Output the [x, y] coordinate of the center of the cell containing the given text.  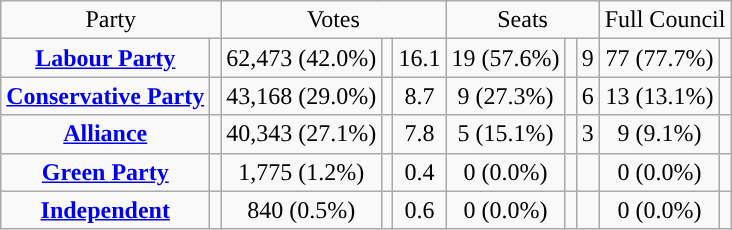
Party [111, 20]
0.4 [420, 172]
77 (77.7%) [660, 58]
8.7 [420, 96]
5 (15.1%) [506, 134]
9 (9.1%) [660, 134]
0.6 [420, 210]
3 [588, 134]
43,168 (29.0%) [302, 96]
40,343 (27.1%) [302, 134]
Full Council [665, 20]
Independent [106, 210]
840 (0.5%) [302, 210]
13 (13.1%) [660, 96]
Green Party [106, 172]
62,473 (42.0%) [302, 58]
9 (27.3%) [506, 96]
Conservative Party [106, 96]
1,775 (1.2%) [302, 172]
16.1 [420, 58]
Seats [522, 20]
Votes [334, 20]
Alliance [106, 134]
6 [588, 96]
7.8 [420, 134]
Labour Party [106, 58]
19 (57.6%) [506, 58]
9 [588, 58]
